Scan for the cell matching the given text and deliver its [X, Y] coordinate at center. 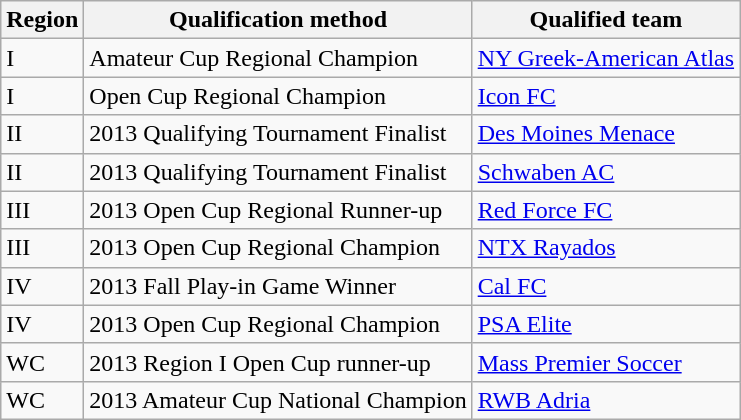
Qualification method [278, 20]
2013 Fall Play-in Game Winner [278, 286]
Des Moines Menace [606, 134]
NTX Rayados [606, 248]
RWB Adria [606, 400]
Schwaben AC [606, 172]
Region [42, 20]
Qualified team [606, 20]
2013 Amateur Cup National Champion [278, 400]
2013 Open Cup Regional Runner-up [278, 210]
Red Force FC [606, 210]
Icon FC [606, 96]
Mass Premier Soccer [606, 362]
PSA Elite [606, 324]
Open Cup Regional Champion [278, 96]
NY Greek-American Atlas [606, 58]
Amateur Cup Regional Champion [278, 58]
2013 Region I Open Cup runner-up [278, 362]
Cal FC [606, 286]
